Capture the cell that displays the provided text and extract its [X, Y] central coordinate. 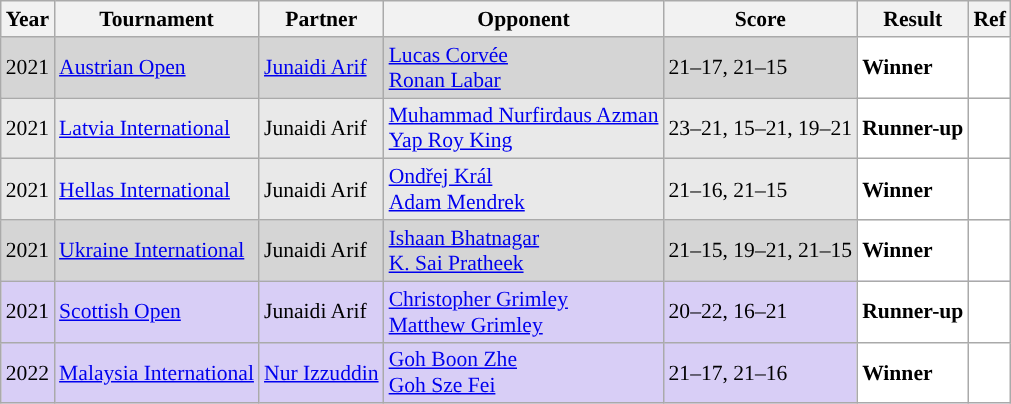
Year [28, 19]
23–21, 15–21, 19–21 [760, 128]
20–22, 16–21 [760, 312]
Nur Izzuddin [322, 372]
Ishaan Bhatnagar K. Sai Pratheek [524, 250]
Ondřej Král Adam Mendrek [524, 190]
Hellas International [156, 190]
21–17, 21–15 [760, 68]
21–17, 21–16 [760, 372]
Christopher Grimley Matthew Grimley [524, 312]
2022 [28, 372]
Opponent [524, 19]
Lucas Corvée Ronan Labar [524, 68]
Malaysia International [156, 372]
Ref [989, 19]
Score [760, 19]
Ukraine International [156, 250]
Austrian Open [156, 68]
Result [912, 19]
Muhammad Nurfirdaus Azman Yap Roy King [524, 128]
21–15, 19–21, 21–15 [760, 250]
Partner [322, 19]
Tournament [156, 19]
Latvia International [156, 128]
Scottish Open [156, 312]
Goh Boon Zhe Goh Sze Fei [524, 372]
21–16, 21–15 [760, 190]
